Identify which cell holds the provided text, then report its [x, y] central coordinate. 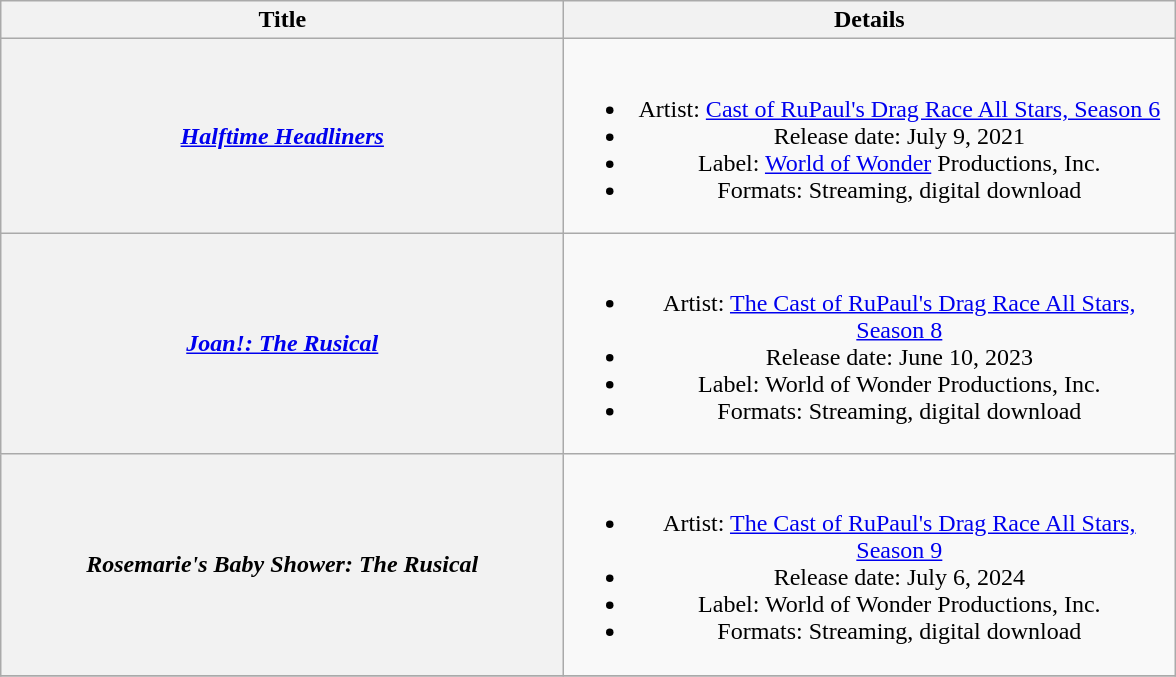
Halftime Headliners [282, 136]
Title [282, 20]
Rosemarie's Baby Shower: The Rusical [282, 564]
Joan!: The Rusical [282, 344]
Details [870, 20]
